For the text-containing cell, return its midpoint in (x, y) coordinate format. 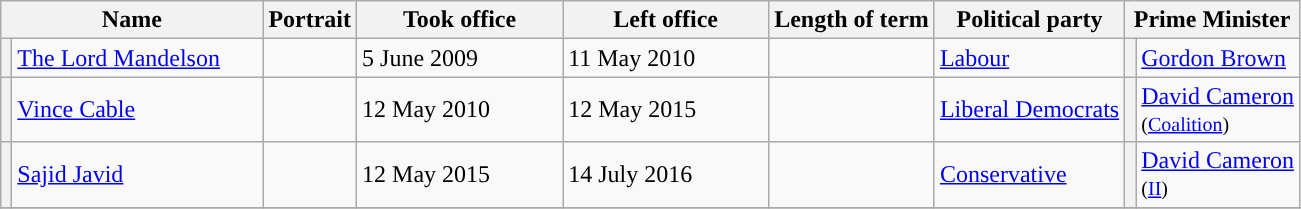
14 July 2016 (666, 174)
Prime Minister (1212, 20)
David Cameron(Coalition) (1218, 110)
Labour (1029, 58)
Took office (460, 20)
Vince Cable (138, 110)
Left office (666, 20)
Sajid Javid (138, 174)
David Cameron(II) (1218, 174)
Political party (1029, 20)
Name (132, 20)
The Lord Mandelson (138, 58)
Conservative (1029, 174)
Length of term (852, 20)
11 May 2010 (666, 58)
Portrait (310, 20)
5 June 2009 (460, 58)
Liberal Democrats (1029, 110)
Gordon Brown (1218, 58)
12 May 2010 (460, 110)
